Scan for the cell matching the given text and deliver its (X, Y) coordinate at center. 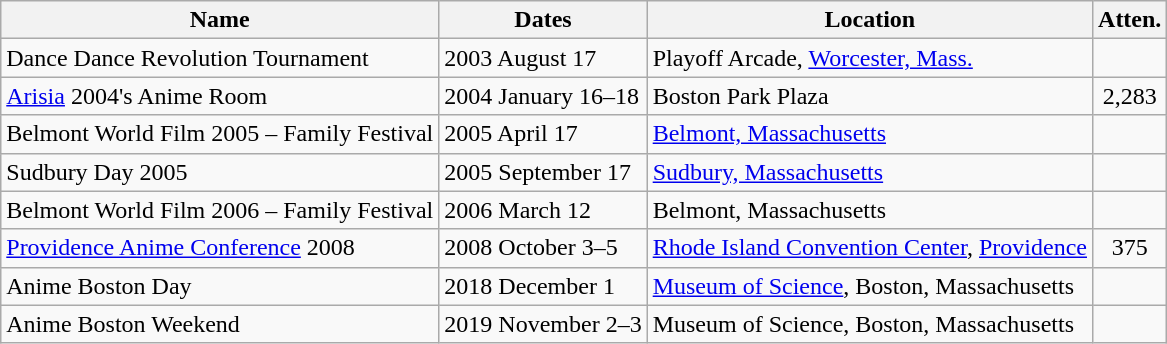
Dates (543, 20)
Providence Anime Conference 2008 (220, 248)
2003 August 17 (543, 58)
Sudbury, Massachusetts (870, 172)
Sudbury Day 2005 (220, 172)
2004 January 16–18 (543, 96)
2006 March 12 (543, 210)
Boston Park Plaza (870, 96)
Anime Boston Weekend (220, 324)
Location (870, 20)
Rhode Island Convention Center, Providence (870, 248)
Playoff Arcade, Worcester, Mass. (870, 58)
2005 April 17 (543, 134)
Belmont World Film 2006 – Family Festival (220, 210)
2005 September 17 (543, 172)
Name (220, 20)
2019 November 2–3 (543, 324)
Atten. (1130, 20)
Arisia 2004's Anime Room (220, 96)
Belmont World Film 2005 – Family Festival (220, 134)
Dance Dance Revolution Tournament (220, 58)
2,283 (1130, 96)
Anime Boston Day (220, 286)
375 (1130, 248)
2008 October 3–5 (543, 248)
2018 December 1 (543, 286)
